Locate the cell with the specified text and output its (X, Y) center coordinate. 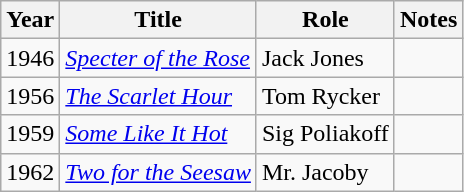
Tom Rycker (325, 96)
Year (30, 20)
Some Like It Hot (158, 134)
The Scarlet Hour (158, 96)
1959 (30, 134)
Role (325, 20)
1946 (30, 58)
Jack Jones (325, 58)
Two for the Seesaw (158, 172)
1956 (30, 96)
Sig Poliakoff (325, 134)
1962 (30, 172)
Notes (428, 20)
Specter of the Rose (158, 58)
Mr. Jacoby (325, 172)
Title (158, 20)
